Identify which cell holds the provided text, then report its (x, y) central coordinate. 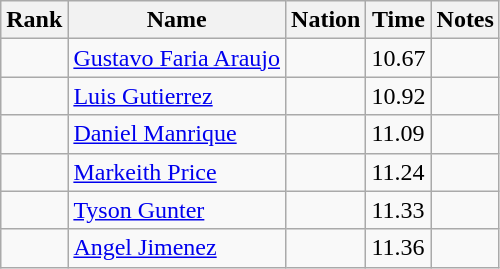
Tyson Gunter (177, 210)
Daniel Manrique (177, 134)
Notes (465, 20)
Name (177, 20)
Markeith Price (177, 172)
11.33 (398, 210)
11.09 (398, 134)
10.92 (398, 96)
11.24 (398, 172)
Rank (34, 20)
Gustavo Faria Araujo (177, 58)
Luis Gutierrez (177, 96)
11.36 (398, 248)
10.67 (398, 58)
Angel Jimenez (177, 248)
Time (398, 20)
Nation (326, 20)
